Provide the [X, Y] coordinate of the cell's center where the given text is located.  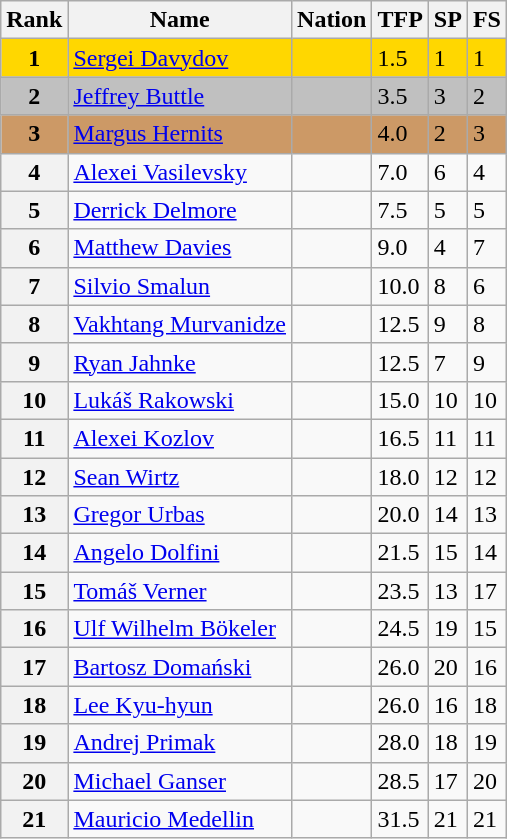
7.0 [400, 172]
Gregor Urbas [180, 515]
Alexei Kozlov [180, 438]
Tomáš Verner [180, 591]
7.5 [400, 210]
Silvio Smalun [180, 286]
18.0 [400, 477]
23.5 [400, 591]
Alexei Vasilevsky [180, 172]
Andrej Primak [180, 743]
Lee Kyu-hyun [180, 705]
Ryan Jahnke [180, 362]
Angelo Dolfini [180, 553]
Derrick Delmore [180, 210]
21.5 [400, 553]
1.5 [400, 58]
Bartosz Domański [180, 667]
Mauricio Medellin [180, 819]
Nation [332, 20]
16.5 [400, 438]
Ulf Wilhelm Bökeler [180, 629]
Jeffrey Buttle [180, 96]
Sergei Davydov [180, 58]
31.5 [400, 819]
Matthew Davies [180, 248]
28.0 [400, 743]
Rank [34, 20]
TFP [400, 20]
15.0 [400, 400]
FS [486, 20]
Margus Hernits [180, 134]
SP [448, 20]
9.0 [400, 248]
Vakhtang Murvanidze [180, 324]
Lukáš Rakowski [180, 400]
24.5 [400, 629]
28.5 [400, 781]
4.0 [400, 134]
Michael Ganser [180, 781]
10.0 [400, 286]
Name [180, 20]
20.0 [400, 515]
3.5 [400, 96]
Sean Wirtz [180, 477]
